Output the [x, y] coordinate of the center of the cell containing the given text.  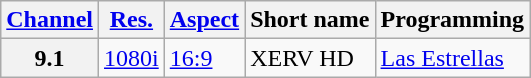
Channel [50, 20]
Short name [310, 20]
Programming [452, 20]
XERV HD [310, 58]
Res. [132, 20]
Las Estrellas [452, 58]
16:9 [204, 58]
Aspect [204, 20]
1080i [132, 58]
9.1 [50, 58]
